Output the (X, Y) coordinate of the center of the cell containing the given text.  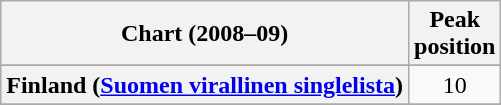
Chart (2008–09) (205, 34)
Peakposition (455, 34)
10 (455, 85)
Finland (Suomen virallinen singlelista) (205, 85)
